Determine the (X, Y) coordinate at the center of the cell enclosing the given text.  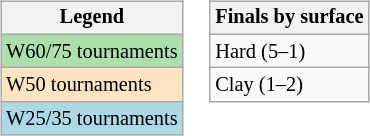
Finals by surface (289, 18)
W50 tournaments (92, 85)
Clay (1–2) (289, 85)
W25/35 tournaments (92, 119)
Hard (5–1) (289, 51)
Legend (92, 18)
W60/75 tournaments (92, 51)
